Pinpoint the cell where the given text exists, returning its (x, y) midpoint coordinate. 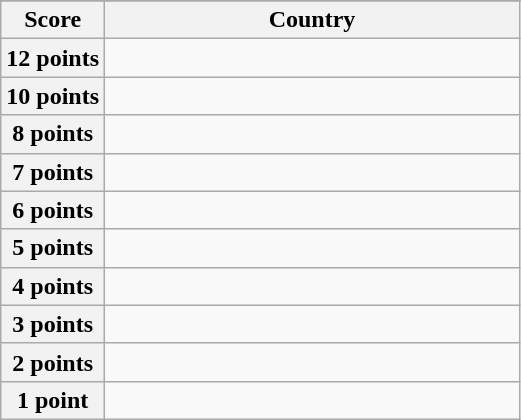
Country (312, 20)
6 points (53, 210)
12 points (53, 58)
4 points (53, 286)
8 points (53, 134)
10 points (53, 96)
3 points (53, 324)
5 points (53, 248)
2 points (53, 362)
Score (53, 20)
1 point (53, 400)
7 points (53, 172)
